Output the [x, y] coordinate of the center of the cell containing the given text.  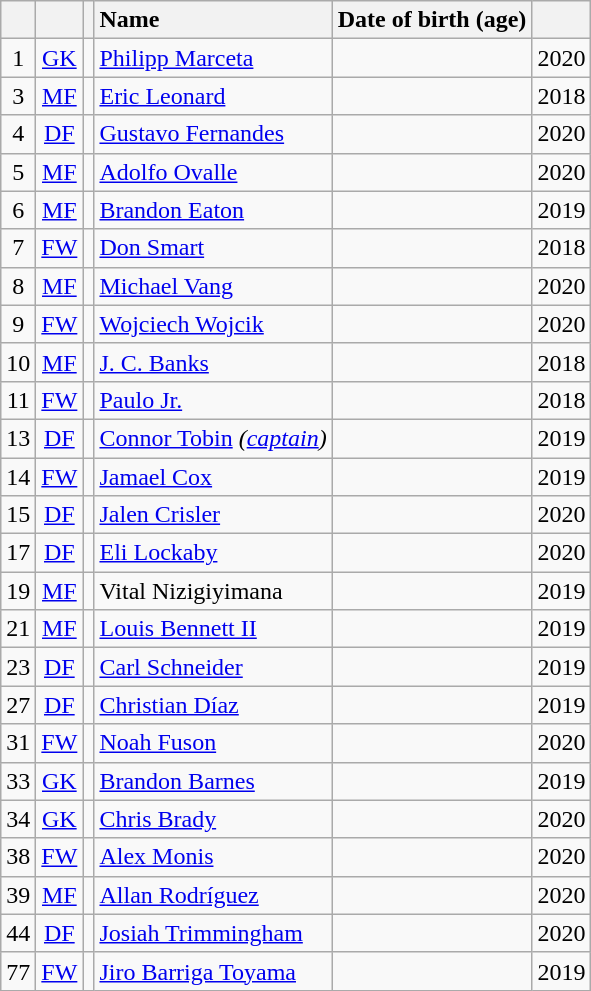
Christian Díaz [213, 705]
Noah Fuson [213, 743]
Eli Lockaby [213, 553]
10 [18, 362]
19 [18, 591]
Allan Rodríguez [213, 895]
34 [18, 819]
Eric Leonard [213, 96]
Carl Schneider [213, 667]
11 [18, 400]
Michael Vang [213, 286]
Brandon Eaton [213, 210]
J. C. Banks [213, 362]
Brandon Barnes [213, 781]
31 [18, 743]
8 [18, 286]
27 [18, 705]
6 [18, 210]
Alex Monis [213, 857]
Louis Bennett II [213, 629]
Paulo Jr. [213, 400]
13 [18, 438]
38 [18, 857]
77 [18, 971]
1 [18, 58]
21 [18, 629]
44 [18, 933]
Date of birth (age) [432, 20]
Vital Nizigiyimana [213, 591]
39 [18, 895]
Philipp Marceta [213, 58]
Don Smart [213, 248]
Chris Brady [213, 819]
3 [18, 96]
Wojciech Wojcik [213, 324]
14 [18, 477]
Name [213, 20]
15 [18, 515]
Jalen Crisler [213, 515]
5 [18, 172]
Adolfo Ovalle [213, 172]
4 [18, 134]
Gustavo Fernandes [213, 134]
17 [18, 553]
Connor Tobin (captain) [213, 438]
33 [18, 781]
Josiah Trimmingham [213, 933]
Jamael Cox [213, 477]
23 [18, 667]
7 [18, 248]
9 [18, 324]
Jiro Barriga Toyama [213, 971]
